Search for the cell housing the specified text and yield its [x, y] center coordinate. 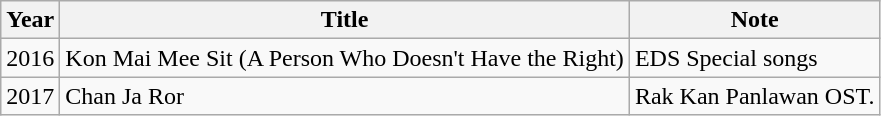
Title [345, 20]
Chan Ja Ror [345, 96]
2017 [30, 96]
EDS Special songs [754, 58]
Year [30, 20]
2016 [30, 58]
Kon Mai Mee Sit (A Person Who Doesn't Have the Right) [345, 58]
Rak Kan Panlawan OST. [754, 96]
Note [754, 20]
